Pinpoint the cell where the given text exists, returning its (X, Y) midpoint coordinate. 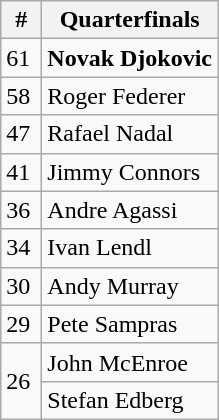
36 (22, 210)
41 (22, 172)
Ivan Lendl (130, 248)
Quarterfinals (130, 20)
29 (22, 324)
47 (22, 134)
# (22, 20)
Rafael Nadal (130, 134)
58 (22, 96)
John McEnroe (130, 362)
30 (22, 286)
Novak Djokovic (130, 58)
Stefan Edberg (130, 400)
Roger Federer (130, 96)
Andy Murray (130, 286)
Andre Agassi (130, 210)
Jimmy Connors (130, 172)
34 (22, 248)
61 (22, 58)
26 (22, 381)
Pete Sampras (130, 324)
